Capture the cell that displays the provided text and extract its [x, y] central coordinate. 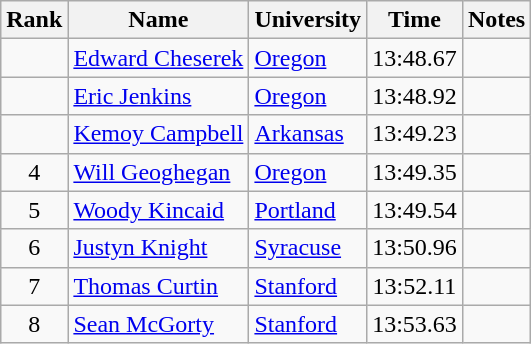
Will Geoghegan [158, 172]
University [308, 20]
Notes [496, 20]
Sean McGorty [158, 324]
13:49.54 [415, 210]
8 [34, 324]
13:49.23 [415, 134]
Edward Cheserek [158, 58]
13:48.92 [415, 96]
6 [34, 248]
5 [34, 210]
13:53.63 [415, 324]
4 [34, 172]
Woody Kincaid [158, 210]
Kemoy Campbell [158, 134]
Syracuse [308, 248]
Thomas Curtin [158, 286]
Eric Jenkins [158, 96]
13:50.96 [415, 248]
Arkansas [308, 134]
7 [34, 286]
13:49.35 [415, 172]
13:48.67 [415, 58]
Justyn Knight [158, 248]
Time [415, 20]
Rank [34, 20]
Name [158, 20]
13:52.11 [415, 286]
Portland [308, 210]
